Return (X, Y) of the center of cell containing provided text 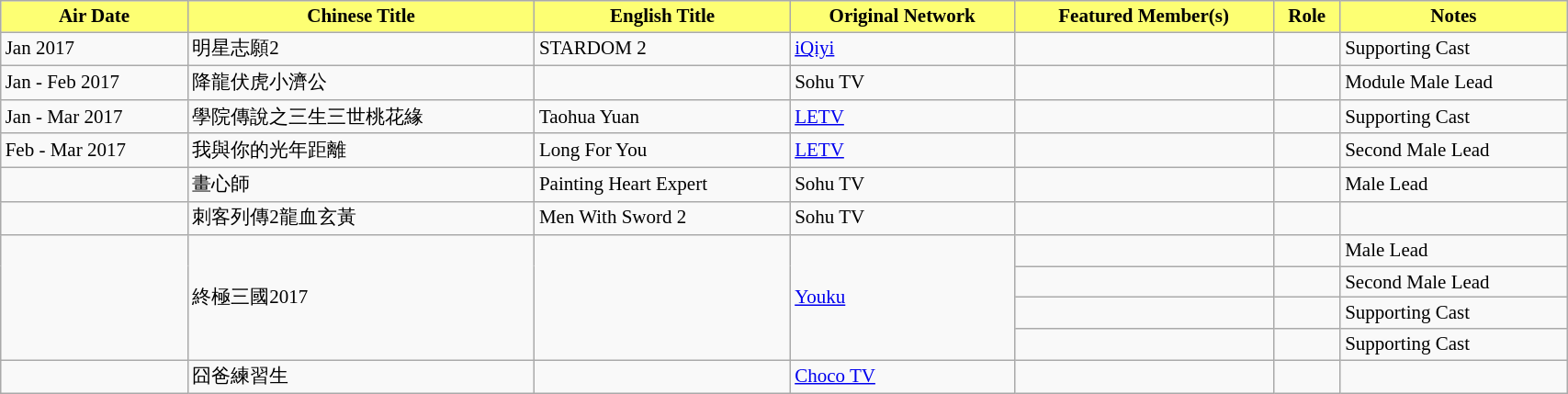
降龍伏虎小濟公 (361, 83)
STARDOM 2 (662, 50)
iQiyi (902, 50)
Jan - Feb 2017 (95, 83)
Painting Heart Expert (662, 184)
Role (1306, 17)
Jan - Mar 2017 (95, 116)
Featured Member(s) (1144, 17)
Jan 2017 (95, 50)
明星志願2 (361, 50)
English Title (662, 17)
Men With Sword 2 (662, 219)
我與你的光年距離 (361, 151)
Notes (1453, 17)
Chinese Title (361, 17)
Youku (902, 298)
Air Date (95, 17)
學院傳說之三生三世桃花緣 (361, 116)
Taohua Yuan (662, 116)
刺客列傳2龍血玄黃 (361, 219)
Choco TV (902, 377)
Original Network (902, 17)
Module Male Lead (1453, 83)
囧爸練習生 (361, 377)
Long For You (662, 151)
終極三國2017 (361, 298)
畫心師 (361, 184)
Feb - Mar 2017 (95, 151)
